Extract the [X, Y] coordinate from the center of the cell holding the provided text.  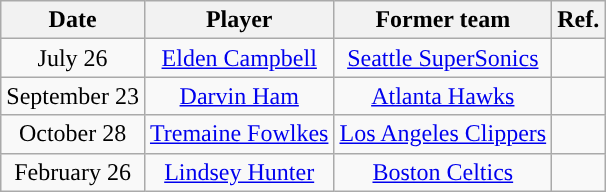
July 26 [73, 58]
February 26 [73, 172]
Boston Celtics [443, 172]
Lindsey Hunter [239, 172]
Darvin Ham [239, 96]
October 28 [73, 134]
Los Angeles Clippers [443, 134]
Elden Campbell [239, 58]
Seattle SuperSonics [443, 58]
Ref. [578, 20]
Player [239, 20]
Date [73, 20]
Tremaine Fowlkes [239, 134]
Atlanta Hawks [443, 96]
September 23 [73, 96]
Former team [443, 20]
